Extract the [X, Y] coordinate from the center of the cell holding the provided text.  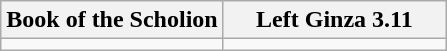
Book of the Scholion [112, 20]
Left Ginza 3.11 [334, 20]
